Scan for the cell matching the given text and deliver its (x, y) coordinate at center. 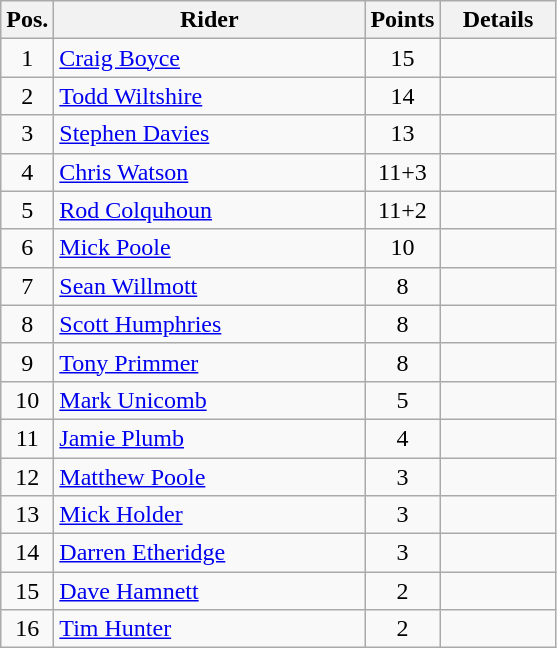
Matthew Poole (210, 477)
16 (28, 629)
11 (28, 438)
Points (402, 20)
Pos. (28, 20)
Rod Colquhoun (210, 210)
Rider (210, 20)
11+2 (402, 210)
Mick Holder (210, 515)
Darren Etheridge (210, 553)
Chris Watson (210, 172)
Todd Wiltshire (210, 96)
Mark Unicomb (210, 400)
6 (28, 248)
Tim Hunter (210, 629)
Scott Humphries (210, 324)
Dave Hamnett (210, 591)
Sean Willmott (210, 286)
12 (28, 477)
Tony Primmer (210, 362)
9 (28, 362)
Jamie Plumb (210, 438)
7 (28, 286)
1 (28, 58)
Stephen Davies (210, 134)
Details (498, 20)
Craig Boyce (210, 58)
Mick Poole (210, 248)
11+3 (402, 172)
